For the text-containing cell, return its midpoint in (X, Y) coordinate format. 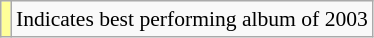
Indicates best performing album of 2003 (192, 19)
